Extract the [X, Y] coordinate from the center of the cell holding the provided text.  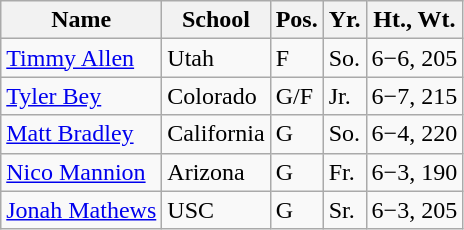
California [216, 134]
6−4, 220 [414, 134]
Timmy Allen [82, 58]
Arizona [216, 172]
Sr. [344, 210]
6−7, 215 [414, 96]
Colorado [216, 96]
G/F [296, 96]
School [216, 20]
Fr. [344, 172]
6−3, 190 [414, 172]
6−3, 205 [414, 210]
Yr. [344, 20]
Pos. [296, 20]
Utah [216, 58]
Jr. [344, 96]
USC [216, 210]
Jonah Mathews [82, 210]
Matt Bradley [82, 134]
F [296, 58]
Tyler Bey [82, 96]
Name [82, 20]
Ht., Wt. [414, 20]
6−6, 205 [414, 58]
Nico Mannion [82, 172]
